For the text-containing cell, return its midpoint in (X, Y) coordinate format. 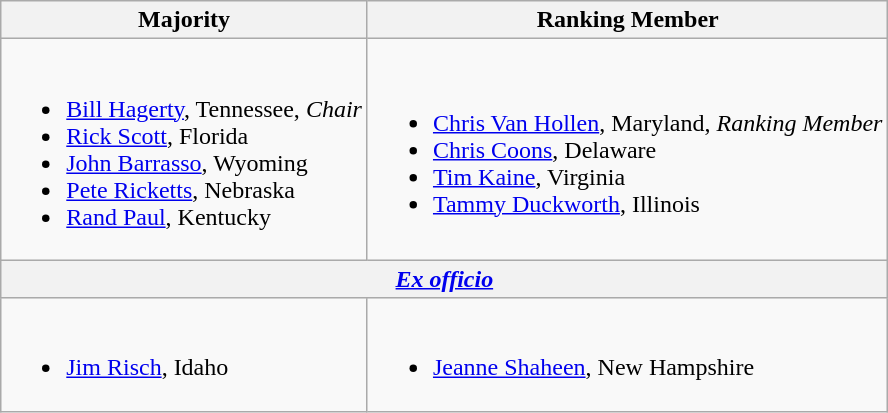
Majority (184, 20)
Chris Van Hollen, Maryland, Ranking MemberChris Coons, DelawareTim Kaine, VirginiaTammy Duckworth, Illinois (628, 150)
Jeanne Shaheen, New Hampshire (628, 354)
Ranking Member (628, 20)
Jim Risch, Idaho (184, 354)
Bill Hagerty, Tennessee, ChairRick Scott, FloridaJohn Barrasso, WyomingPete Ricketts, NebraskaRand Paul, Kentucky (184, 150)
Ex officio (444, 279)
